Provide the [x, y] coordinate of the cell's center where the given text is located.  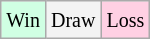
Loss [126, 20]
Win [24, 20]
Draw [72, 20]
